Find where the given text appears and provide that cell's center as (X, Y) coordinate. 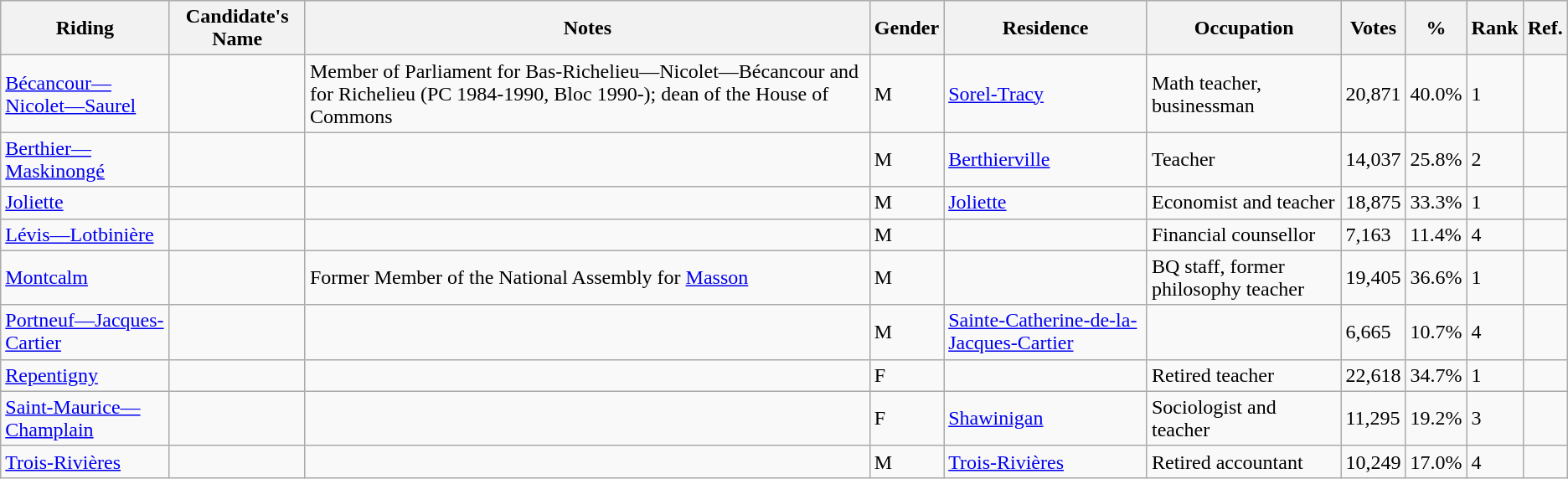
11,295 (1374, 419)
Berthierville (1045, 159)
20,871 (1374, 94)
14,037 (1374, 159)
19.2% (1436, 419)
3 (1494, 419)
Gender (906, 28)
33.3% (1436, 203)
Lévis—Lotbinière (85, 234)
Votes (1374, 28)
Rank (1494, 28)
Sorel-Tracy (1045, 94)
Saint-Maurice—Champlain (85, 419)
Residence (1045, 28)
6,665 (1374, 332)
19,405 (1374, 278)
17.0% (1436, 461)
Riding (85, 28)
Sainte-Catherine-de-la-Jacques-Cartier (1045, 332)
34.7% (1436, 375)
BQ staff, former philosophy teacher (1243, 278)
Financial counsellor (1243, 234)
Member of Parliament for Bas-Richelieu—Nicolet—Bécancour and for Richelieu (PC 1984-1990, Bloc 1990-); dean of the House of Commons (587, 94)
Shawinigan (1045, 419)
Portneuf—Jacques-Cartier (85, 332)
Bécancour—Nicolet—Saurel (85, 94)
11.4% (1436, 234)
Retired accountant (1243, 461)
Candidate's Name (238, 28)
Berthier—Maskinongé (85, 159)
Former Member of the National Assembly for Masson (587, 278)
25.8% (1436, 159)
Economist and teacher (1243, 203)
Retired teacher (1243, 375)
Occupation (1243, 28)
Teacher (1243, 159)
Ref. (1545, 28)
2 (1494, 159)
Notes (587, 28)
22,618 (1374, 375)
Montcalm (85, 278)
Sociologist and teacher (1243, 419)
% (1436, 28)
Repentigny (85, 375)
Math teacher, businessman (1243, 94)
10.7% (1436, 332)
40.0% (1436, 94)
36.6% (1436, 278)
7,163 (1374, 234)
18,875 (1374, 203)
10,249 (1374, 461)
